For the text-containing cell, return its midpoint in [x, y] coordinate format. 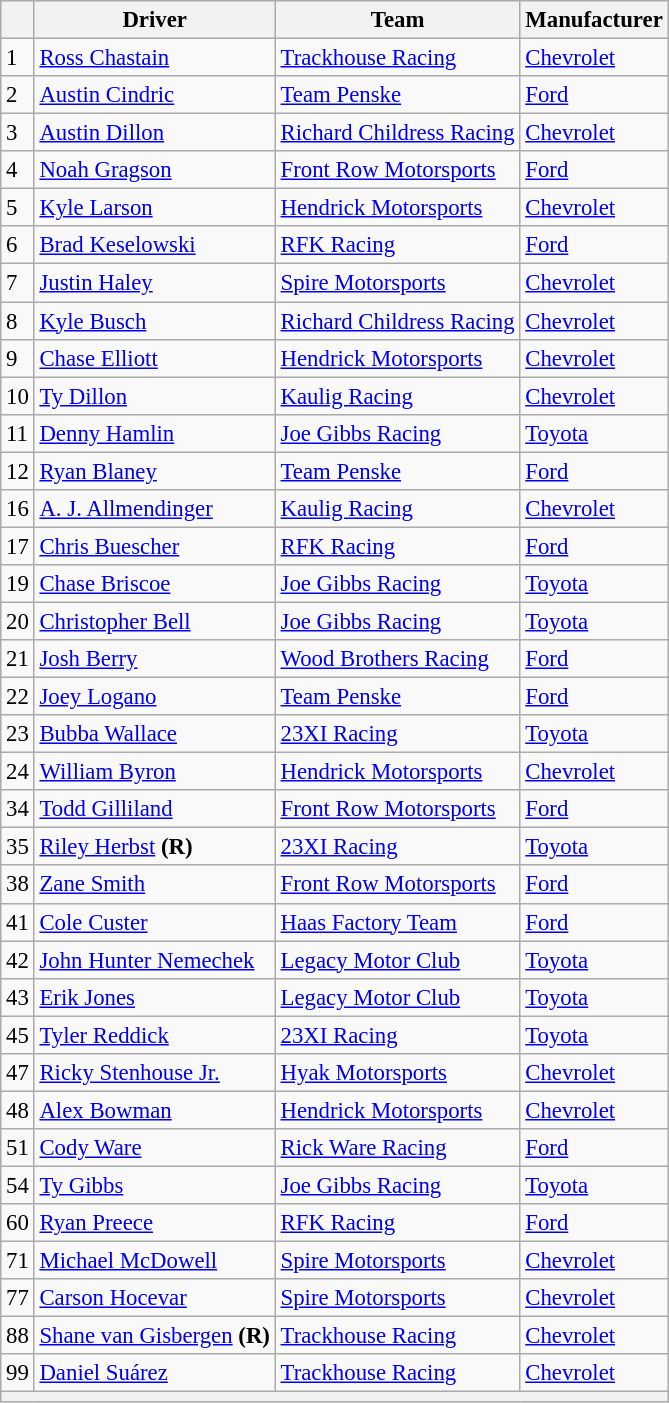
24 [18, 772]
Daniel Suárez [154, 1373]
16 [18, 509]
Austin Dillon [154, 133]
20 [18, 621]
Joey Logano [154, 697]
77 [18, 1298]
34 [18, 809]
Bubba Wallace [154, 734]
5 [18, 208]
Cody Ware [154, 1148]
Denny Hamlin [154, 433]
60 [18, 1223]
Riley Herbst (R) [154, 847]
3 [18, 133]
21 [18, 659]
7 [18, 283]
17 [18, 546]
48 [18, 1110]
Chris Buescher [154, 546]
Ty Dillon [154, 396]
Kyle Larson [154, 208]
47 [18, 1073]
Austin Cindric [154, 95]
Driver [154, 20]
Team [398, 20]
Hyak Motorsports [398, 1073]
Shane van Gisbergen (R) [154, 1336]
Rick Ware Racing [398, 1148]
71 [18, 1261]
Michael McDowell [154, 1261]
Carson Hocevar [154, 1298]
Ty Gibbs [154, 1185]
Ricky Stenhouse Jr. [154, 1073]
Josh Berry [154, 659]
8 [18, 321]
1 [18, 58]
45 [18, 1035]
22 [18, 697]
Manufacturer [594, 20]
Ryan Preece [154, 1223]
Noah Gragson [154, 170]
Chase Briscoe [154, 584]
9 [18, 358]
Justin Haley [154, 283]
51 [18, 1148]
99 [18, 1373]
Chase Elliott [154, 358]
Tyler Reddick [154, 1035]
6 [18, 245]
38 [18, 885]
Alex Bowman [154, 1110]
42 [18, 960]
23 [18, 734]
William Byron [154, 772]
43 [18, 997]
Ryan Blaney [154, 471]
Ross Chastain [154, 58]
2 [18, 95]
10 [18, 396]
88 [18, 1336]
A. J. Allmendinger [154, 509]
Cole Custer [154, 922]
19 [18, 584]
Kyle Busch [154, 321]
Haas Factory Team [398, 922]
Christopher Bell [154, 621]
Erik Jones [154, 997]
35 [18, 847]
11 [18, 433]
Brad Keselowski [154, 245]
John Hunter Nemechek [154, 960]
Wood Brothers Racing [398, 659]
Todd Gilliland [154, 809]
54 [18, 1185]
41 [18, 922]
Zane Smith [154, 885]
4 [18, 170]
12 [18, 471]
